Identify which cell holds the provided text, then report its [X, Y] central coordinate. 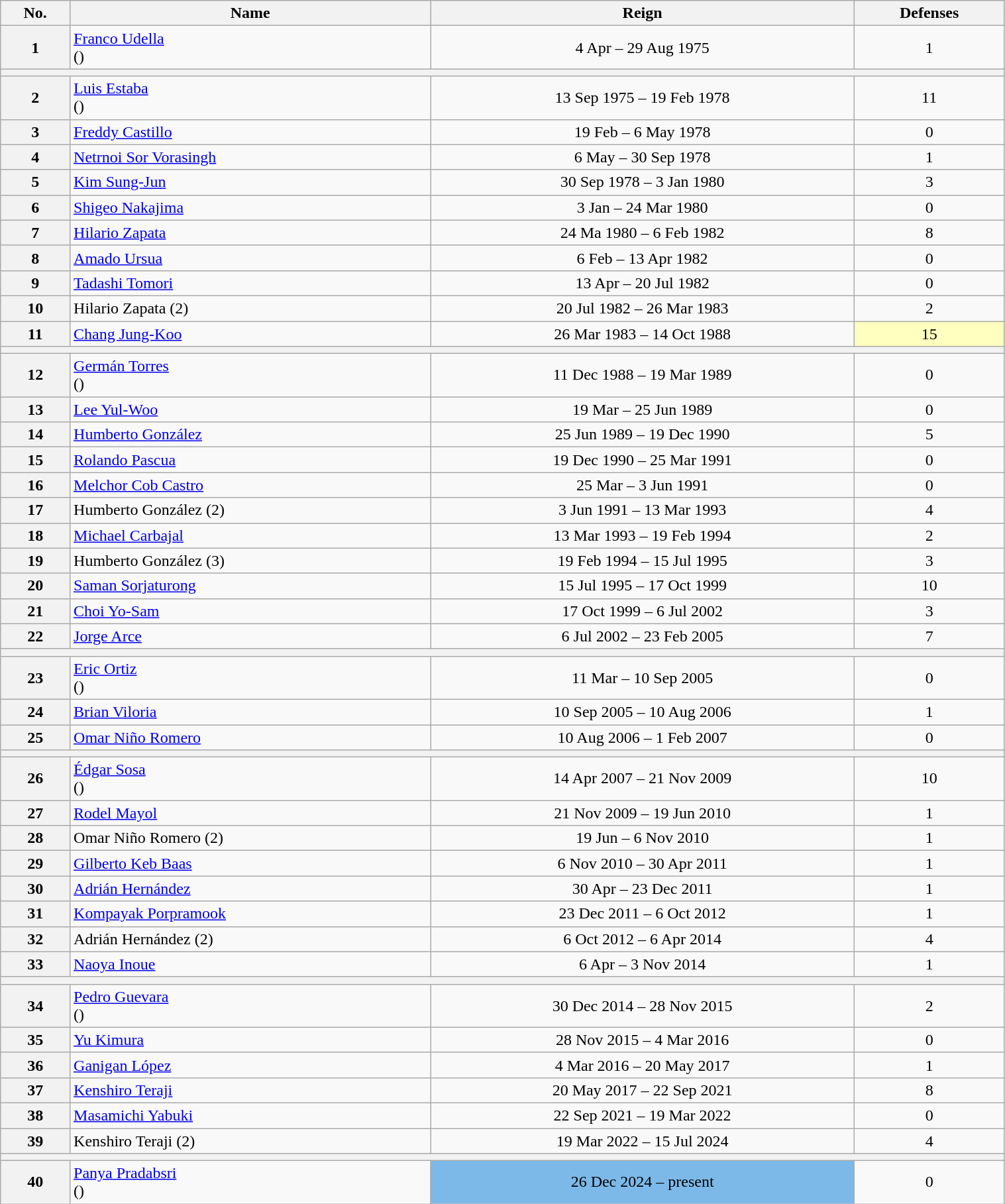
25 Mar – 3 Jun 1991 [643, 485]
Adrián Hernández [250, 889]
Rolando Pascua [250, 460]
30 Sep 1978 – 3 Jan 1980 [643, 182]
Hilario Zapata (2) [250, 308]
Édgar Sosa() [250, 779]
6 May – 30 Sep 1978 [643, 157]
Ganigan López [250, 1065]
Eric Ortiz() [250, 677]
3 Jan – 24 Mar 1980 [643, 207]
13 Mar 1993 – 19 Feb 1994 [643, 535]
Reign [643, 13]
21 Nov 2009 – 19 Jun 2010 [643, 813]
33 [36, 964]
10 Aug 2006 – 1 Feb 2007 [643, 738]
6 Apr – 3 Nov 2014 [643, 964]
13 Sep 1975 – 19 Feb 1978 [643, 98]
Melchor Cob Castro [250, 485]
14 Apr 2007 – 21 Nov 2009 [643, 779]
13 [36, 410]
22 [36, 636]
25 [36, 738]
3 Jun 1991 – 13 Mar 1993 [643, 510]
20 May 2017 – 22 Sep 2021 [643, 1090]
36 [36, 1065]
23 Dec 2011 – 6 Oct 2012 [643, 914]
Humberto González [250, 435]
9 [36, 283]
19 Feb – 6 May 1978 [643, 132]
19 Mar – 25 Jun 1989 [643, 410]
No. [36, 13]
Lee Yul-Woo [250, 410]
18 [36, 535]
Franco Udella() [250, 48]
Yu Kimura [250, 1040]
22 Sep 2021 – 19 Mar 2022 [643, 1115]
Kenshiro Teraji (2) [250, 1140]
6 Feb – 13 Apr 1982 [643, 258]
10 Sep 2005 – 10 Aug 2006 [643, 712]
Hilario Zapata [250, 233]
14 [36, 435]
37 [36, 1090]
Humberto González (3) [250, 561]
19 Mar 2022 – 15 Jul 2024 [643, 1140]
19 Feb 1994 – 15 Jul 1995 [643, 561]
Germán Torres() [250, 375]
Jorge Arce [250, 636]
Freddy Castillo [250, 132]
Panya Pradabsri() [250, 1182]
Kompayak Porpramook [250, 914]
32 [36, 939]
19 Jun – 6 Nov 2010 [643, 838]
Brian Viloria [250, 712]
31 [36, 914]
4 Apr – 29 Aug 1975 [643, 48]
17 [36, 510]
Pedro Guevara() [250, 1006]
16 [36, 485]
24 [36, 712]
24 Ma 1980 – 6 Feb 1982 [643, 233]
Rodel Mayol [250, 813]
12 [36, 375]
40 [36, 1182]
Omar Niño Romero (2) [250, 838]
Omar Niño Romero [250, 738]
6 Jul 2002 – 23 Feb 2005 [643, 636]
29 [36, 863]
Saman Sorjaturong [250, 586]
30 Apr – 23 Dec 2011 [643, 889]
26 Dec 2024 – present [643, 1182]
Michael Carbajal [250, 535]
28 [36, 838]
Tadashi Tomori [250, 283]
Name [250, 13]
25 Jun 1989 – 19 Dec 1990 [643, 435]
Chang Jung-Koo [250, 333]
Adrián Hernández (2) [250, 939]
38 [36, 1115]
26 Mar 1983 – 14 Oct 1988 [643, 333]
11 Dec 1988 – 19 Mar 1989 [643, 375]
6 Nov 2010 – 30 Apr 2011 [643, 863]
Masamichi Yabuki [250, 1115]
26 [36, 779]
17 Oct 1999 – 6 Jul 2002 [643, 611]
6 [36, 207]
Luis Estaba() [250, 98]
30 [36, 889]
13 Apr – 20 Jul 1982 [643, 283]
6 Oct 2012 – 6 Apr 2014 [643, 939]
Netrnoi Sor Vorasingh [250, 157]
20 [36, 586]
Shigeo Nakajima [250, 207]
Choi Yo-Sam [250, 611]
19 Dec 1990 – 25 Mar 1991 [643, 460]
28 Nov 2015 – 4 Mar 2016 [643, 1040]
34 [36, 1006]
Humberto González (2) [250, 510]
4 Mar 2016 – 20 May 2017 [643, 1065]
Kim Sung-Jun [250, 182]
Gilberto Keb Baas [250, 863]
19 [36, 561]
35 [36, 1040]
21 [36, 611]
11 Mar – 10 Sep 2005 [643, 677]
15 Jul 1995 – 17 Oct 1999 [643, 586]
23 [36, 677]
Naoya Inoue [250, 964]
20 Jul 1982 – 26 Mar 1983 [643, 308]
Defenses [929, 13]
Kenshiro Teraji [250, 1090]
27 [36, 813]
30 Dec 2014 – 28 Nov 2015 [643, 1006]
39 [36, 1140]
Amado Ursua [250, 258]
